Search for the cell housing the specified text and yield its [x, y] center coordinate. 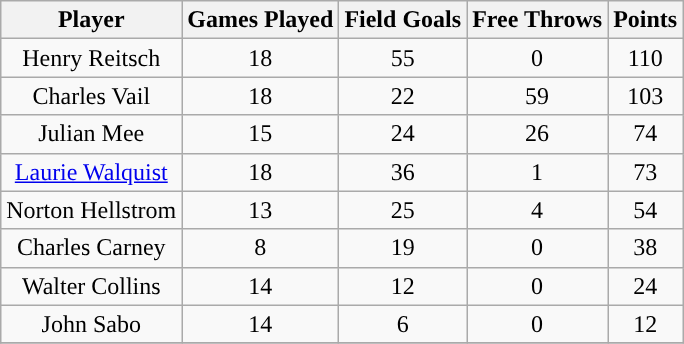
110 [646, 58]
25 [403, 210]
Games Played [260, 20]
4 [538, 210]
Walter Collins [92, 286]
74 [646, 134]
22 [403, 96]
Player [92, 20]
6 [403, 324]
1 [538, 172]
26 [538, 134]
Norton Hellstrom [92, 210]
15 [260, 134]
55 [403, 58]
8 [260, 248]
John Sabo [92, 324]
Julian Mee [92, 134]
Free Throws [538, 20]
Field Goals [403, 20]
73 [646, 172]
36 [403, 172]
54 [646, 210]
19 [403, 248]
103 [646, 96]
Charles Vail [92, 96]
59 [538, 96]
Laurie Walquist [92, 172]
13 [260, 210]
38 [646, 248]
Points [646, 20]
Henry Reitsch [92, 58]
Charles Carney [92, 248]
